Identify which cell holds the provided text, then report its [X, Y] central coordinate. 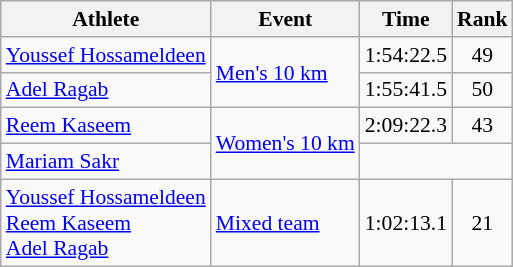
43 [482, 126]
21 [482, 222]
50 [482, 90]
1:02:13.1 [406, 222]
Women's 10 km [286, 144]
Reem Kaseem [106, 126]
49 [482, 55]
Athlete [106, 19]
1:54:22.5 [406, 55]
Mixed team [286, 222]
Youssef Hossameldeen [106, 55]
1:55:41.5 [406, 90]
Men's 10 km [286, 72]
2:09:22.3 [406, 126]
Event [286, 19]
Youssef HossameldeenReem KaseemAdel Ragab [106, 222]
Time [406, 19]
Mariam Sakr [106, 162]
Adel Ragab [106, 90]
Rank [482, 19]
